Provide the [X, Y] coordinate of the cell's center where the given text is located.  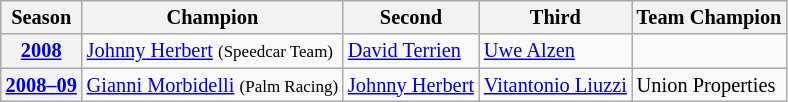
Champion [212, 17]
Second [411, 17]
Team Champion [710, 17]
Season [42, 17]
David Terrien [411, 51]
2008–09 [42, 85]
2008 [42, 51]
Third [556, 17]
Uwe Alzen [556, 51]
Vitantonio Liuzzi [556, 85]
Johnny Herbert [411, 85]
Johnny Herbert (Speedcar Team) [212, 51]
Union Properties [710, 85]
Gianni Morbidelli (Palm Racing) [212, 85]
